Capture the cell that displays the provided text and extract its [x, y] central coordinate. 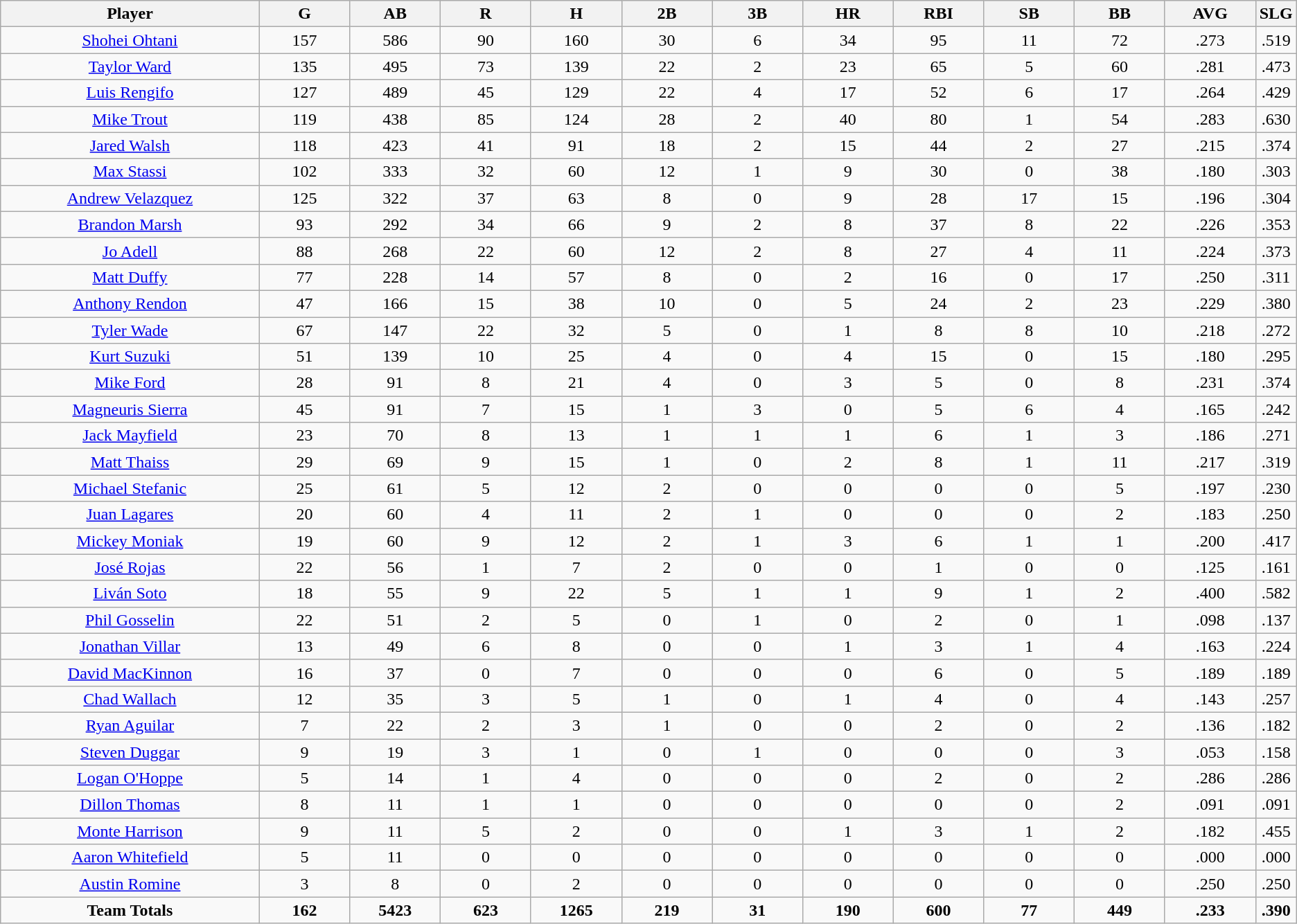
.226 [1210, 224]
35 [395, 699]
AVG [1210, 14]
.373 [1276, 251]
.319 [1276, 462]
125 [305, 198]
SB [1030, 14]
HR [848, 14]
Jared Walsh [130, 145]
228 [395, 277]
.353 [1276, 224]
.136 [1210, 725]
H [576, 14]
.264 [1210, 93]
.217 [1210, 462]
57 [576, 277]
.519 [1276, 40]
Player [130, 14]
85 [486, 119]
.197 [1210, 488]
66 [576, 224]
623 [486, 910]
.455 [1276, 831]
.186 [1210, 436]
AB [395, 14]
449 [1120, 910]
.380 [1276, 303]
R [486, 14]
61 [395, 488]
.196 [1210, 198]
.053 [1210, 752]
160 [576, 40]
90 [486, 40]
Shohei Ohtani [130, 40]
268 [395, 251]
29 [305, 462]
80 [938, 119]
Luis Rengifo [130, 93]
157 [305, 40]
Monte Harrison [130, 831]
Matt Duffy [130, 277]
Tyler Wade [130, 330]
.257 [1276, 699]
Mike Trout [130, 119]
.098 [1210, 620]
.311 [1276, 277]
Dillon Thomas [130, 805]
135 [305, 66]
Anthony Rendon [130, 303]
95 [938, 40]
67 [305, 330]
Max Stassi [130, 172]
65 [938, 66]
20 [305, 515]
.125 [1210, 567]
Mike Ford [130, 383]
3B [758, 14]
.271 [1276, 436]
.429 [1276, 93]
69 [395, 462]
Aaron Whitefield [130, 858]
.218 [1210, 330]
.200 [1210, 541]
52 [938, 93]
David MacKinnon [130, 673]
José Rojas [130, 567]
49 [395, 646]
.281 [1210, 66]
.400 [1210, 594]
.158 [1276, 752]
.143 [1210, 699]
93 [305, 224]
162 [305, 910]
102 [305, 172]
.283 [1210, 119]
44 [938, 145]
.230 [1276, 488]
63 [576, 198]
Steven Duggar [130, 752]
70 [395, 436]
RBI [938, 14]
Jo Adell [130, 251]
G [305, 14]
88 [305, 251]
55 [395, 594]
.273 [1210, 40]
Matt Thaiss [130, 462]
.183 [1210, 515]
489 [395, 93]
147 [395, 330]
54 [1120, 119]
.417 [1276, 541]
Andrew Velazquez [130, 198]
333 [395, 172]
.161 [1276, 567]
SLG [1276, 14]
73 [486, 66]
41 [486, 145]
Austin Romine [130, 884]
129 [576, 93]
.231 [1210, 383]
600 [938, 910]
292 [395, 224]
586 [395, 40]
31 [758, 910]
166 [395, 303]
47 [305, 303]
2B [667, 14]
Jack Mayfield [130, 436]
.390 [1276, 910]
40 [848, 119]
Michael Stefanic [130, 488]
Team Totals [130, 910]
.233 [1210, 910]
438 [395, 119]
Juan Lagares [130, 515]
Kurt Suzuki [130, 357]
Taylor Ward [130, 66]
Chad Wallach [130, 699]
495 [395, 66]
.303 [1276, 172]
322 [395, 198]
24 [938, 303]
Logan O'Hoppe [130, 779]
.137 [1276, 620]
.165 [1210, 409]
.272 [1276, 330]
219 [667, 910]
1265 [576, 910]
Mickey Moniak [130, 541]
.242 [1276, 409]
.163 [1210, 646]
5423 [395, 910]
Liván Soto [130, 594]
BB [1120, 14]
Ryan Aguilar [130, 725]
Phil Gosselin [130, 620]
Brandon Marsh [130, 224]
.215 [1210, 145]
.304 [1276, 198]
190 [848, 910]
119 [305, 119]
.229 [1210, 303]
124 [576, 119]
Magneuris Sierra [130, 409]
Jonathan Villar [130, 646]
21 [576, 383]
.473 [1276, 66]
56 [395, 567]
423 [395, 145]
127 [305, 93]
.630 [1276, 119]
118 [305, 145]
72 [1120, 40]
.295 [1276, 357]
.582 [1276, 594]
